Search for the cell housing the specified text and yield its (X, Y) center coordinate. 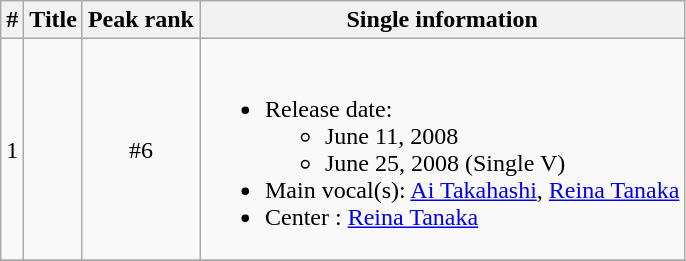
Title (54, 20)
1 (12, 150)
#6 (140, 150)
Single information (442, 20)
Peak rank (140, 20)
# (12, 20)
Release date:June 11, 2008June 25, 2008 (Single V)Main vocal(s): Ai Takahashi, Reina TanakaCenter : Reina Tanaka (442, 150)
